For the text-containing cell, return its midpoint in [X, Y] coordinate format. 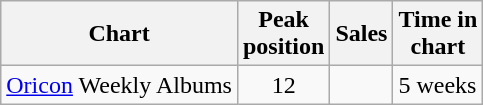
Sales [362, 34]
5 weeks [438, 85]
Chart [120, 34]
Oricon Weekly Albums [120, 85]
12 [283, 85]
Peakposition [283, 34]
Time inchart [438, 34]
